Scan for the cell matching the given text and deliver its (X, Y) coordinate at center. 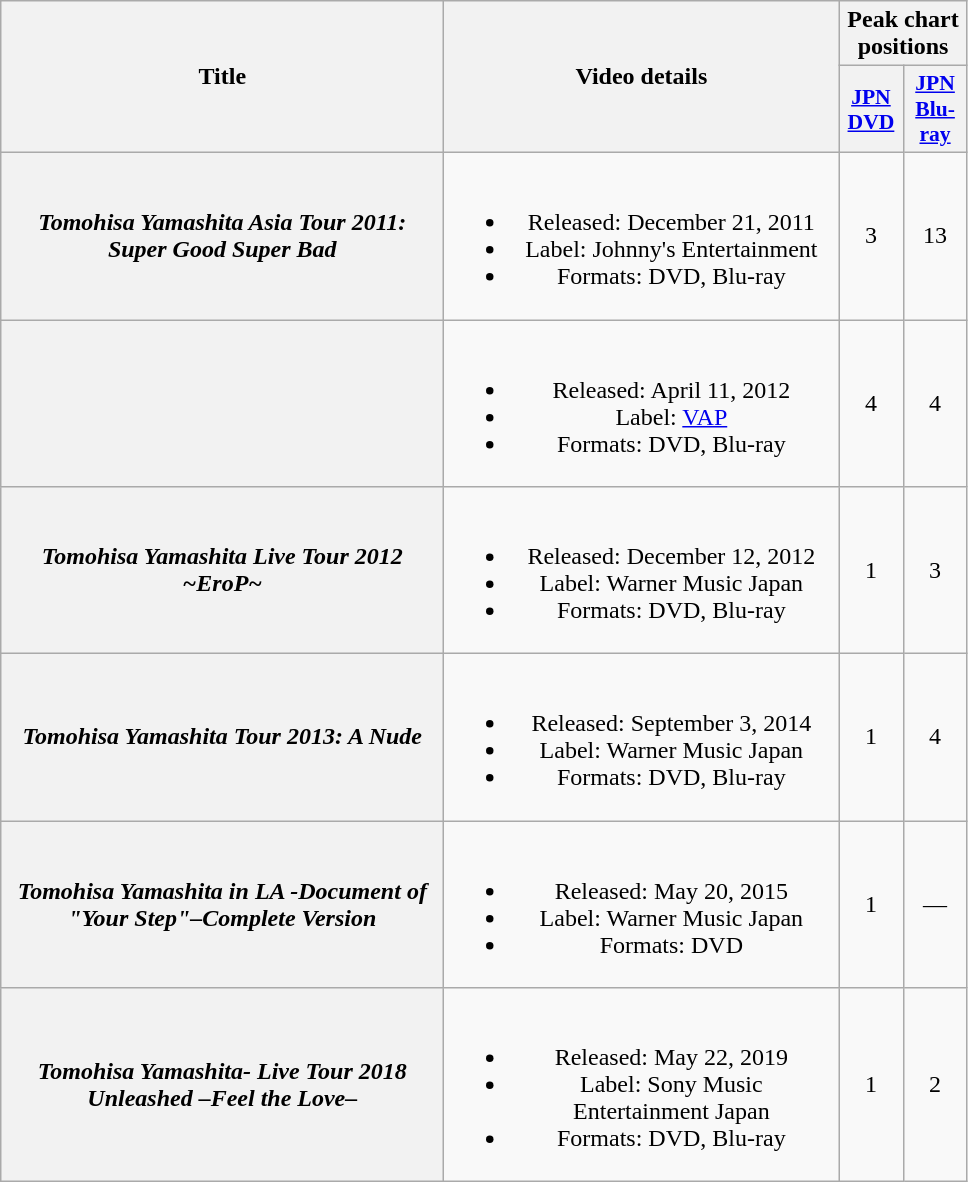
Released: December 12, 2012Label: Warner Music JapanFormats: DVD, Blu-ray (642, 570)
JPNBlu-ray (935, 110)
Released: September 3, 2014Label: Warner Music JapanFormats: DVD, Blu-ray (642, 738)
Tomohisa Yamashita Asia Tour 2011: Super Good Super Bad (222, 236)
Released: May 20, 2015Label: Warner Music JapanFormats: DVD (642, 904)
Tomohisa Yamashita Tour 2013: A Nude (222, 738)
13 (935, 236)
— (935, 904)
Video details (642, 77)
Tomohisa Yamashita Live Tour 2012 ~EroP~ (222, 570)
Tomohisa Yamashita in LA -Document of "Your Step"–Complete Version (222, 904)
Released: December 21, 2011Label: Johnny's EntertainmentFormats: DVD, Blu-ray (642, 236)
Released: April 11, 2012Label: VAPFormats: DVD, Blu-ray (642, 404)
2 (935, 1085)
Peak chart positions (903, 34)
Released: May 22, 2019Label: Sony Music Entertainment JapanFormats: DVD, Blu-ray (642, 1085)
Tomohisa Yamashita- Live Tour 2018 Unleashed –Feel the Love– (222, 1085)
JPNDVD (871, 110)
Title (222, 77)
